Output the [X, Y] coordinate of the center of the cell containing the given text.  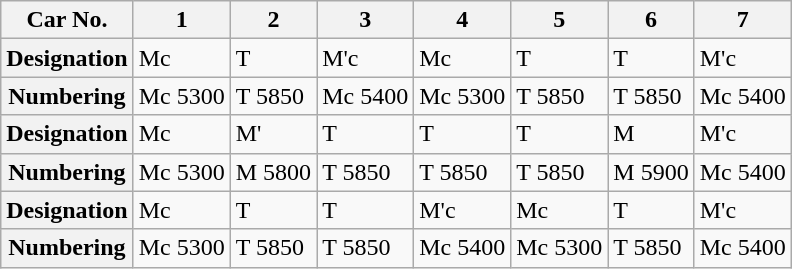
2 [273, 20]
Car No. [67, 20]
M 5900 [651, 172]
6 [651, 20]
M [651, 134]
7 [742, 20]
3 [366, 20]
5 [560, 20]
M 5800 [273, 172]
4 [462, 20]
M' [273, 134]
1 [182, 20]
